Output the [X, Y] coordinate of the center of the cell containing the given text.  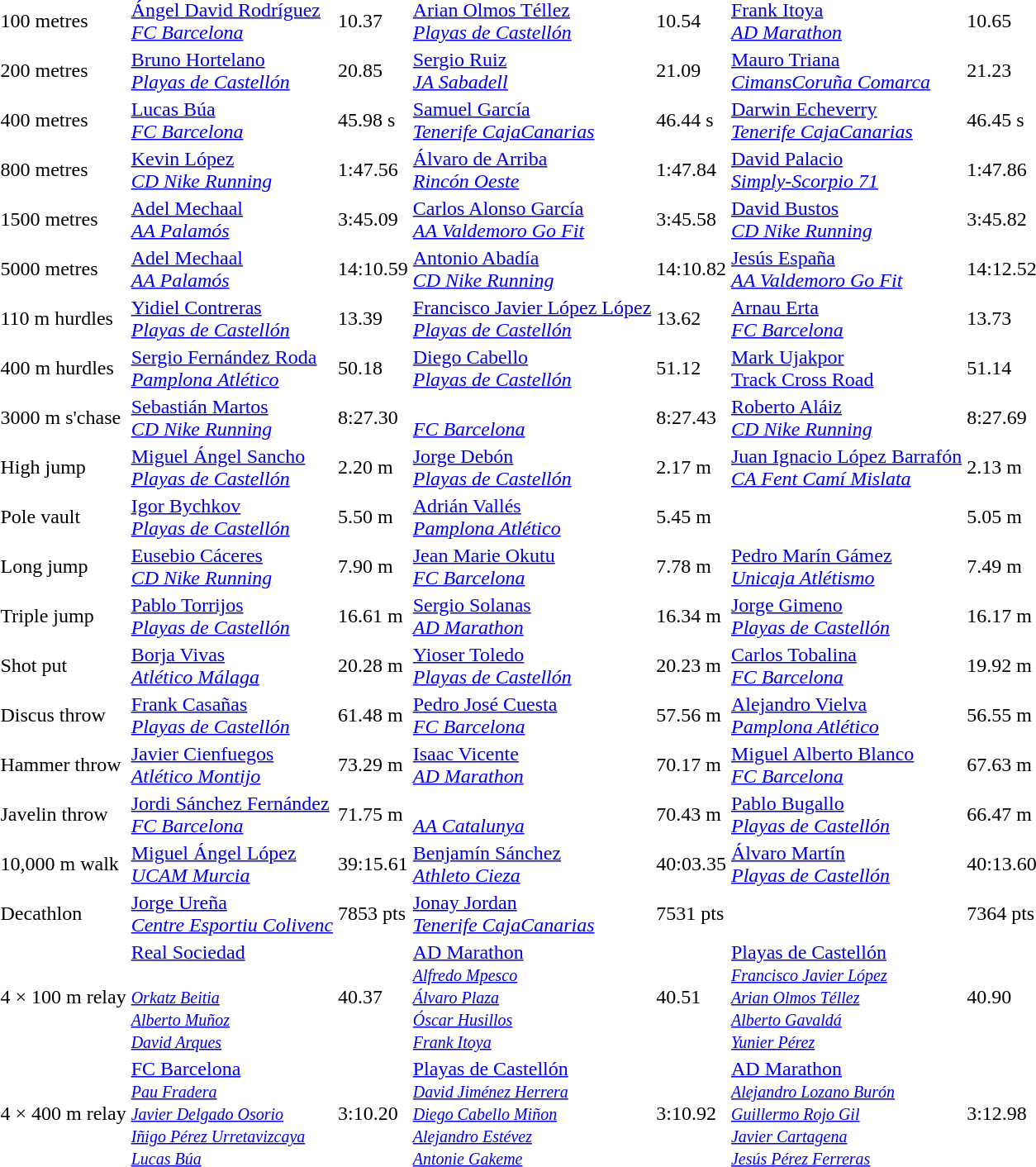
Carlos TobalinaFC Barcelona [846, 666]
70.43 m [691, 815]
Pablo BugalloPlayas de Castellón [846, 815]
Igor BychkovPlayas de Castellón [231, 517]
1:47.84 [691, 170]
Isaac VicenteAD Marathon [532, 765]
20.85 [373, 71]
Alejandro VielvaPamplona Atlético [846, 716]
Sergio RuizJA Sabadell [532, 71]
David BustosCD Nike Running [846, 220]
1:47.56 [373, 170]
20.28 m [373, 666]
51.12 [691, 369]
16.34 m [691, 617]
46.44 s [691, 121]
57.56 m [691, 716]
Sergio Fernández RodaPamplona Atlético [231, 369]
2.20 m [373, 468]
71.75 m [373, 815]
40.37 [373, 997]
Samuel GarcíaTenerife CajaCanarias [532, 121]
AA Catalunya [532, 815]
Antonio AbadíaCD Nike Running [532, 269]
3:45.58 [691, 220]
16.61 m [373, 617]
5.45 m [691, 517]
50.18 [373, 369]
AD MarathonAlfredo MpescoÁlvaro PlazaÓscar HusillosFrank Itoya [532, 997]
Lucas BúaFC Barcelona [231, 121]
Diego CabelloPlayas de Castellón [532, 369]
Álvaro de ArribaRincón Oeste [532, 170]
39:15.61 [373, 865]
40:03.35 [691, 865]
Jonay JordanTenerife CajaCanarias [532, 914]
Pablo TorrijosPlayas de Castellón [231, 617]
14:10.82 [691, 269]
70.17 m [691, 765]
73.29 m [373, 765]
Jesús EspañaAA Valdemoro Go Fit [846, 269]
7531 pts [691, 914]
7.90 m [373, 567]
Benjamín SánchezAthleto Cieza [532, 865]
5.50 m [373, 517]
7.78 m [691, 567]
Borja VivasAtlético Málaga [231, 666]
Roberto AláizCD Nike Running [846, 418]
Adrián VallésPamplona Atlético [532, 517]
Mauro TrianaCimansCoruña Comarca [846, 71]
Sebastián MartosCD Nike Running [231, 418]
Álvaro MartínPlayas de Castellón [846, 865]
Eusebio CáceresCD Nike Running [231, 567]
Kevin LópezCD Nike Running [231, 170]
Yioser ToledoPlayas de Castellón [532, 666]
13.39 [373, 319]
Carlos Alonso GarcíaAA Valdemoro Go Fit [532, 220]
Miguel Alberto BlancoFC Barcelona [846, 765]
David Palacio Simply-Scorpio 71 [846, 170]
Bruno Hortelano Playas de Castellón [231, 71]
Francisco Javier López LópezPlayas de Castellón [532, 319]
21.09 [691, 71]
45.98 s [373, 121]
Javier CienfuegosAtlético Montijo [231, 765]
Arnau ErtaFC Barcelona [846, 319]
Darwin EcheverryTenerife CajaCanarias [846, 121]
Sergio SolanasAD Marathon [532, 617]
Pedro Marín GámezUnicaja Atlétismo [846, 567]
Yidiel ContrerasPlayas de Castellón [231, 319]
Miguel Ángel SanchoPlayas de Castellón [231, 468]
FC Barcelona [532, 418]
Mark Ujakpor Track Cross Road [846, 369]
Pedro José CuestaFC Barcelona [532, 716]
Frank CasañasPlayas de Castellón [231, 716]
13.62 [691, 319]
Jean Marie OkutuFC Barcelona [532, 567]
Jorge DebónPlayas de Castellón [532, 468]
8:27.30 [373, 418]
Jordi Sánchez FernándezFC Barcelona [231, 815]
Jorge UreñaCentre Esportiu Colivenc [231, 914]
8:27.43 [691, 418]
Real Sociedad Orkatz BeitiaAlberto MuñozDavid Arques [231, 997]
Playas de CastellónFrancisco Javier LópezArian Olmos TéllezAlberto GavaldáYunier Pérez [846, 997]
2.17 m [691, 468]
40.51 [691, 997]
Miguel Ángel LópezUCAM Murcia [231, 865]
20.23 m [691, 666]
7853 pts [373, 914]
Jorge GimenoPlayas de Castellón [846, 617]
14:10.59 [373, 269]
Juan Ignacio López BarrafónCA Fent Camí Mislata [846, 468]
3:45.09 [373, 220]
61.48 m [373, 716]
